Detect which cell encompasses the target text, then output its [X, Y] center coordinate. 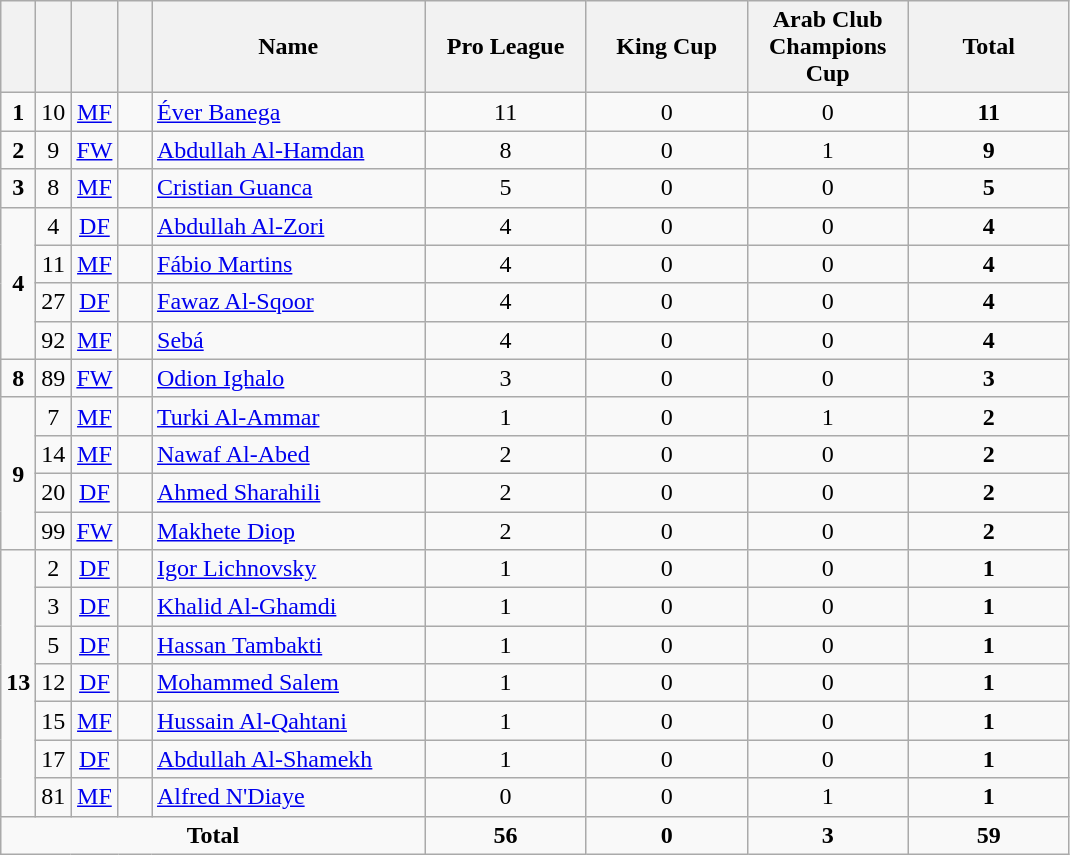
Makhete Diop [289, 531]
Ahmed Sharahili [289, 492]
Fawaz Al-Sqoor [289, 302]
89 [54, 378]
King Cup [666, 47]
Turki Al-Ammar [289, 416]
81 [54, 797]
Fábio Martins [289, 264]
Arab Club Champions Cup [828, 47]
Abdullah Al-Zori [289, 226]
Éver Banega [289, 112]
Hassan Tambakti [289, 645]
Name [289, 47]
Alfred N'Diaye [289, 797]
10 [54, 112]
59 [988, 835]
14 [54, 454]
Sebá [289, 340]
13 [18, 683]
Khalid Al-Ghamdi [289, 607]
Abdullah Al-Hamdan [289, 150]
12 [54, 683]
Abdullah Al-Shamekh [289, 759]
Odion Ighalo [289, 378]
Cristian Guanca [289, 188]
Pro League [506, 47]
Mohammed Salem [289, 683]
7 [54, 416]
27 [54, 302]
17 [54, 759]
Igor Lichnovsky [289, 569]
Nawaf Al-Abed [289, 454]
Hussain Al-Qahtani [289, 721]
15 [54, 721]
92 [54, 340]
20 [54, 492]
99 [54, 531]
56 [506, 835]
